Capture the cell that displays the provided text and extract its (X, Y) central coordinate. 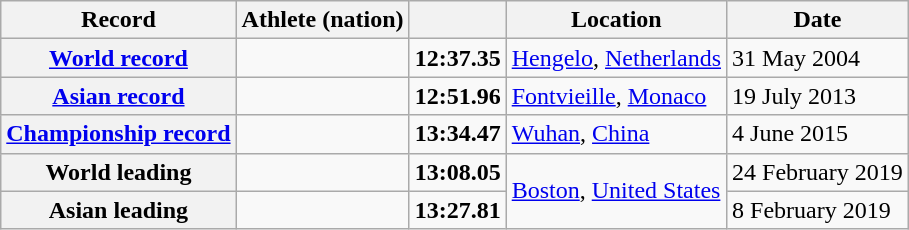
31 May 2004 (818, 58)
Hengelo, Netherlands (616, 58)
Athlete (nation) (322, 20)
12:37.35 (458, 58)
13:08.05 (458, 172)
24 February 2019 (818, 172)
8 February 2019 (818, 210)
12:51.96 (458, 96)
Wuhan, China (616, 134)
13:27.81 (458, 210)
Fontvieille, Monaco (616, 96)
Record (118, 20)
13:34.47 (458, 134)
World record (118, 58)
Location (616, 20)
Date (818, 20)
Asian leading (118, 210)
Asian record (118, 96)
4 June 2015 (818, 134)
World leading (118, 172)
19 July 2013 (818, 96)
Boston, United States (616, 191)
Championship record (118, 134)
